Capture the cell that displays the provided text and extract its [X, Y] central coordinate. 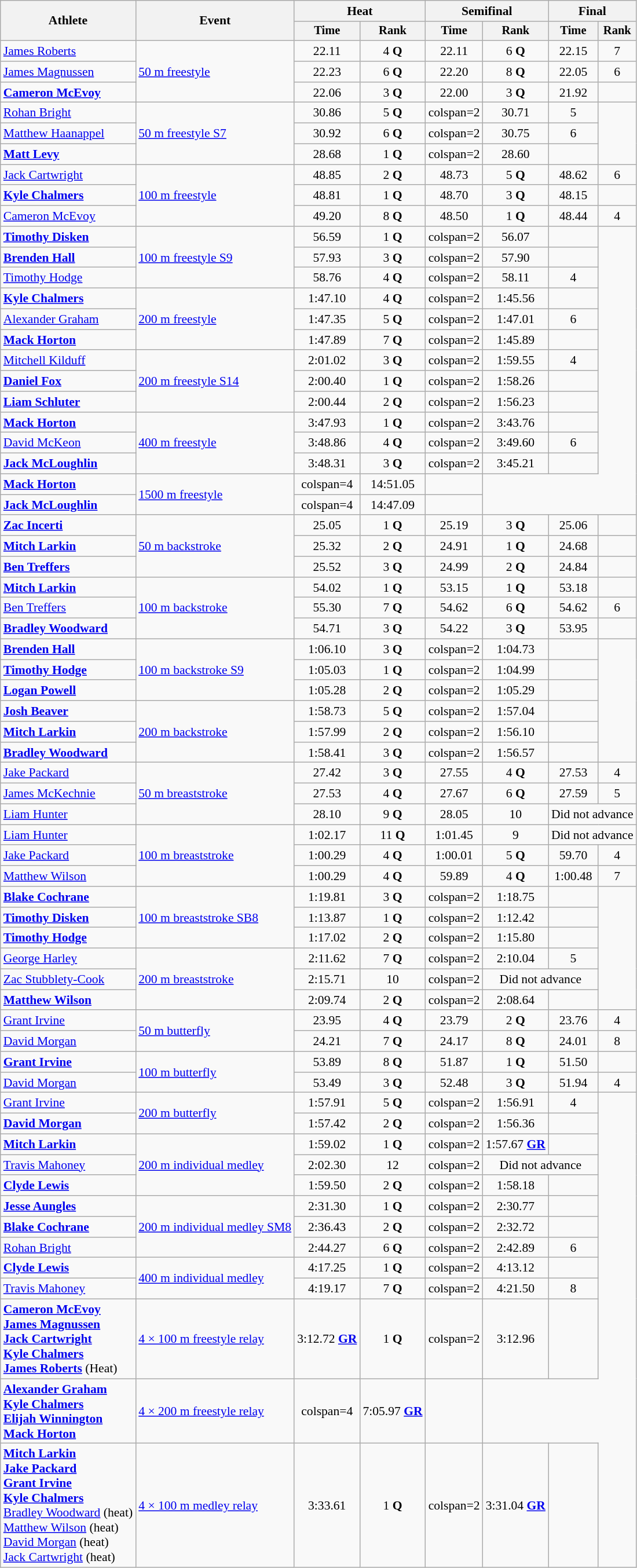
27.42 [327, 773]
23.79 [454, 1021]
4:13.12 [515, 1268]
1:06.10 [327, 650]
49.20 [327, 216]
52.48 [454, 1083]
51.50 [573, 1062]
2:31.30 [327, 1206]
Final [592, 11]
50 m freestyle S7 [215, 133]
27.55 [454, 773]
1:58.26 [515, 381]
4 × 200 m freestyle relay [215, 1411]
1:00.48 [573, 876]
55.30 [327, 608]
59.70 [573, 856]
400 m freestyle [215, 444]
14:47.09 [393, 505]
3:48.86 [327, 443]
2:36.43 [327, 1227]
24.17 [454, 1041]
1:05.03 [327, 670]
Matthew Haanappel [68, 134]
7:05.97 GR [393, 1411]
56.59 [327, 237]
50 m butterfly [215, 1031]
Semifinal [487, 11]
28.05 [454, 815]
2:10.04 [515, 959]
1:47.89 [327, 340]
54.71 [327, 629]
48.73 [454, 175]
2:32.72 [515, 1227]
100 m breaststroke [215, 856]
22.15 [573, 51]
3:45.21 [515, 464]
1:12.42 [515, 918]
21.92 [573, 93]
Alexander GrahamKyle ChalmersElijah Winnington Mack Horton [68, 1411]
Jesse Aungles [68, 1206]
48.15 [573, 196]
2:15.71 [327, 980]
3:33.61 [327, 1505]
25.19 [454, 526]
27.67 [454, 794]
1500 m freestyle [215, 494]
22.06 [327, 93]
1:15.80 [515, 938]
Logan Powell [68, 691]
58.76 [327, 278]
2:01.02 [327, 361]
3:12.72 GR [327, 1339]
14:51.05 [393, 485]
48.85 [327, 175]
53.49 [327, 1083]
1:04.99 [515, 670]
1:05.29 [515, 691]
100 m freestyle [215, 196]
28.60 [515, 155]
54.02 [327, 588]
53.18 [573, 588]
50 m backstroke [215, 547]
1:59.02 [327, 1145]
Heat [360, 11]
1:00.01 [454, 856]
David McKeon [68, 443]
28.10 [327, 815]
1:57.91 [327, 1103]
24.01 [573, 1041]
1:56.10 [515, 732]
2:00.44 [327, 402]
1:58.41 [327, 753]
24.91 [454, 546]
2:11.62 [327, 959]
400 m individual medley [215, 1278]
9 [515, 835]
1:45.56 [515, 299]
1:05.28 [327, 691]
Athlete [68, 21]
11 Q [393, 835]
Mitchell Kilduff [68, 361]
23.95 [327, 1021]
27.59 [573, 794]
24.99 [454, 567]
Alexander Graham [68, 320]
2:30.77 [515, 1206]
2:08.64 [515, 1000]
Zac Incerti [68, 526]
100 m backstroke S9 [215, 671]
3:49.60 [515, 443]
1:57.04 [515, 711]
200 m individual medley [215, 1165]
1:57.42 [327, 1124]
1:47.10 [327, 299]
58.11 [515, 278]
1:59.55 [515, 361]
100 m freestyle S9 [215, 257]
53.89 [327, 1062]
57.93 [327, 258]
1:58.73 [327, 711]
3:47.93 [327, 423]
2:00.40 [327, 381]
56.07 [515, 237]
4:17.25 [327, 1268]
1:47.01 [515, 320]
30.71 [515, 113]
1:13.87 [327, 918]
51.87 [454, 1062]
1:56.57 [515, 753]
22.05 [573, 72]
59.89 [454, 876]
1:59.50 [327, 1186]
9 Q [393, 815]
50 m freestyle [215, 72]
100 m backstroke [215, 608]
1:01.45 [454, 835]
1:56.91 [515, 1103]
3:12.96 [515, 1339]
200 m individual medley SM8 [215, 1226]
30.75 [515, 134]
4:19.17 [327, 1289]
28.68 [327, 155]
200 m breaststroke [215, 980]
100 m breaststroke SB8 [215, 917]
12 [393, 1165]
50 m breaststroke [215, 793]
Jack Cartwright [68, 175]
1:19.81 [327, 897]
48.44 [573, 216]
57.90 [515, 258]
James Magnussen [68, 72]
25.05 [327, 526]
54.22 [454, 629]
Cameron McEvoy James Magnussen Jack CartwrightKyle ChalmersJames Roberts (Heat) [68, 1339]
200 m butterfly [215, 1113]
Daniel Fox [68, 381]
53.95 [573, 629]
Zac Stubblety-Cook [68, 980]
1:58.18 [515, 1186]
4:21.50 [515, 1289]
23.76 [573, 1021]
48.62 [573, 175]
1:18.75 [515, 897]
48.50 [454, 216]
James McKechnie [68, 794]
Mitch Larkin Jake Packard Grant Irvine Kyle Chalmers Bradley Woodward (heat) Matthew Wilson (heat) David Morgan (heat) Jack Cartwright (heat) [68, 1505]
24.21 [327, 1041]
3:43.76 [515, 423]
1:17.02 [327, 938]
53.15 [454, 588]
2:09.74 [327, 1000]
Liam Schluter [68, 402]
3:48.31 [327, 464]
30.92 [327, 134]
25.32 [327, 546]
1:02.17 [327, 835]
200 m freestyle [215, 320]
200 m backstroke [215, 732]
Matt Levy [68, 155]
25.52 [327, 567]
2:42.89 [515, 1248]
2:44.27 [327, 1248]
25.06 [573, 526]
200 m freestyle S14 [215, 381]
1:47.35 [327, 320]
24.84 [573, 567]
George Harley [68, 959]
22.20 [454, 72]
Event [215, 21]
1:56.36 [515, 1124]
48.81 [327, 196]
1:04.73 [515, 650]
4 × 100 m medley relay [215, 1505]
3:31.04 GR [515, 1505]
24.68 [573, 546]
1:57.99 [327, 732]
Josh Beaver [68, 711]
James Roberts [68, 51]
48.70 [454, 196]
22.23 [327, 72]
22.00 [454, 93]
2:02.30 [327, 1165]
30.86 [327, 113]
1:56.23 [515, 402]
100 m butterfly [215, 1072]
1:45.89 [515, 340]
4 × 100 m freestyle relay [215, 1339]
51.94 [573, 1083]
1:57.67 GR [515, 1145]
